Search for the cell housing the specified text and yield its [x, y] center coordinate. 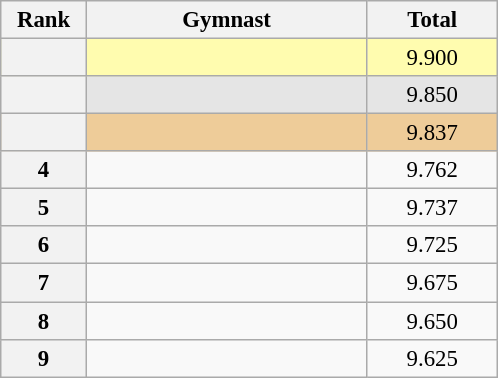
9.762 [432, 170]
9.675 [432, 283]
5 [44, 208]
Rank [44, 20]
Gymnast [226, 20]
9.737 [432, 208]
9.650 [432, 321]
6 [44, 245]
9.725 [432, 245]
8 [44, 321]
7 [44, 283]
4 [44, 170]
9.850 [432, 95]
9.900 [432, 58]
9.837 [432, 133]
9.625 [432, 358]
Total [432, 20]
9 [44, 358]
